From the cell containing the given text, extract its center point as [x, y] coordinate. 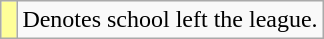
Denotes school left the league. [170, 20]
